Determine the [X, Y] coordinate at the center of the cell enclosing the given text.  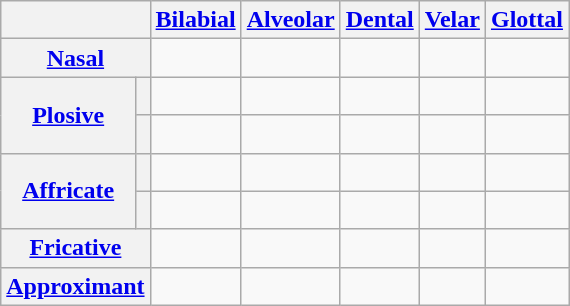
Fricative [76, 248]
Affricate [68, 191]
Alveolar [290, 20]
Nasal [76, 58]
Velar [452, 20]
Dental [380, 20]
Glottal [526, 20]
Approximant [76, 286]
Bilabial [196, 20]
Plosive [68, 115]
